Capture the cell that displays the provided text and extract its (x, y) central coordinate. 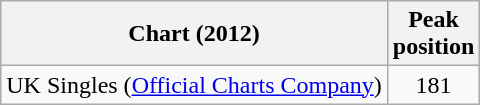
UK Singles (Official Charts Company) (194, 85)
Chart (2012) (194, 34)
Peakposition (433, 34)
181 (433, 85)
